Determine the (X, Y) coordinate at the center of the cell enclosing the given text.  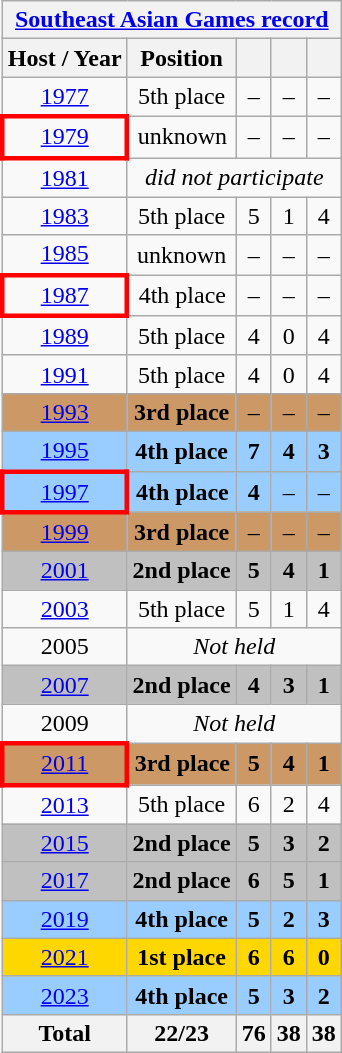
1993 (64, 412)
2007 (64, 685)
22/23 (182, 1033)
2015 (64, 843)
2009 (64, 724)
2019 (64, 919)
2021 (64, 957)
did not participate (234, 178)
2023 (64, 995)
Total (64, 1033)
1999 (64, 532)
1987 (64, 296)
2001 (64, 571)
Host / Year (64, 58)
1983 (64, 216)
1995 (64, 451)
2011 (64, 764)
2013 (64, 804)
1985 (64, 255)
1989 (64, 336)
1981 (64, 178)
2003 (64, 609)
1991 (64, 374)
1979 (64, 136)
1977 (64, 97)
1997 (64, 492)
7 (254, 451)
Southeast Asian Games record (172, 20)
2017 (64, 881)
2005 (64, 647)
76 (254, 1033)
Position (182, 58)
1st place (182, 957)
